Output the [X, Y] coordinate of the center of the cell containing the given text.  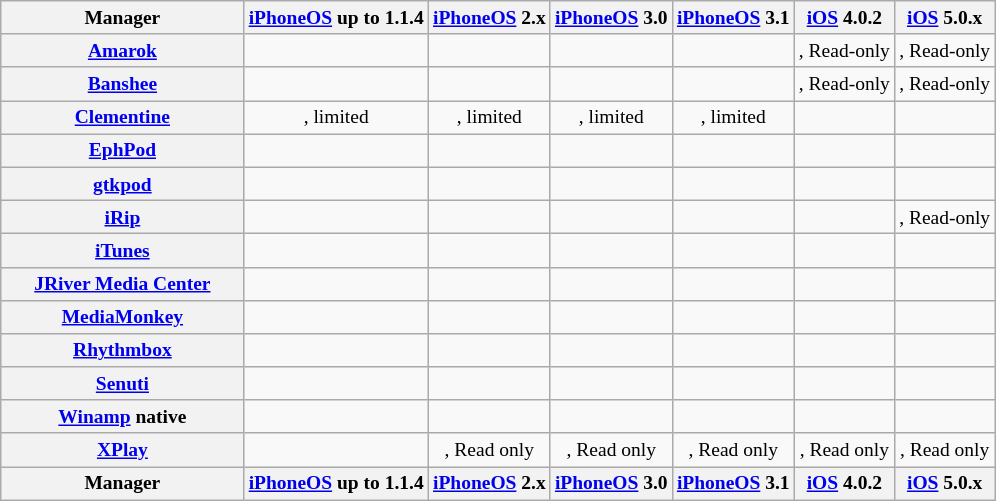
Banshee [122, 84]
EphPod [122, 150]
Rhythmbox [122, 350]
JRiver Media Center [122, 284]
XPlay [122, 450]
Winamp native [122, 416]
iTunes [122, 250]
MediaMonkey [122, 316]
Amarok [122, 50]
gtkpod [122, 184]
iRip [122, 216]
Clementine [122, 118]
Senuti [122, 384]
